Output the [X, Y] coordinate of the center of the cell containing the given text.  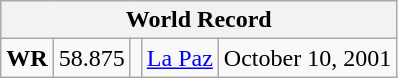
World Record [199, 20]
WR [27, 58]
La Paz [180, 58]
58.875 [92, 58]
October 10, 2001 [307, 58]
